Locate the cell with the specified text and output its (x, y) center coordinate. 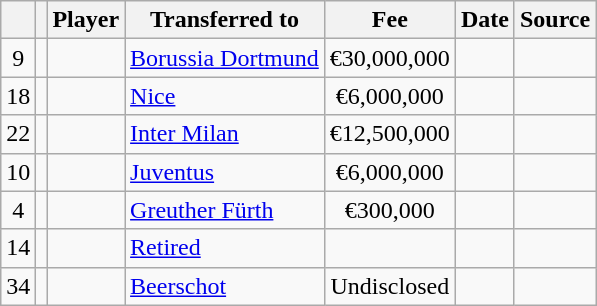
34 (18, 286)
€12,500,000 (390, 134)
€300,000 (390, 210)
Undisclosed (390, 286)
Date (484, 20)
Retired (225, 248)
Beerschot (225, 286)
10 (18, 172)
9 (18, 58)
22 (18, 134)
18 (18, 96)
Inter Milan (225, 134)
Nice (225, 96)
€30,000,000 (390, 58)
Source (554, 20)
Borussia Dortmund (225, 58)
Greuther Fürth (225, 210)
4 (18, 210)
Transferred to (225, 20)
Fee (390, 20)
14 (18, 248)
Juventus (225, 172)
Player (86, 20)
